Return [x, y] of the center of cell containing provided text 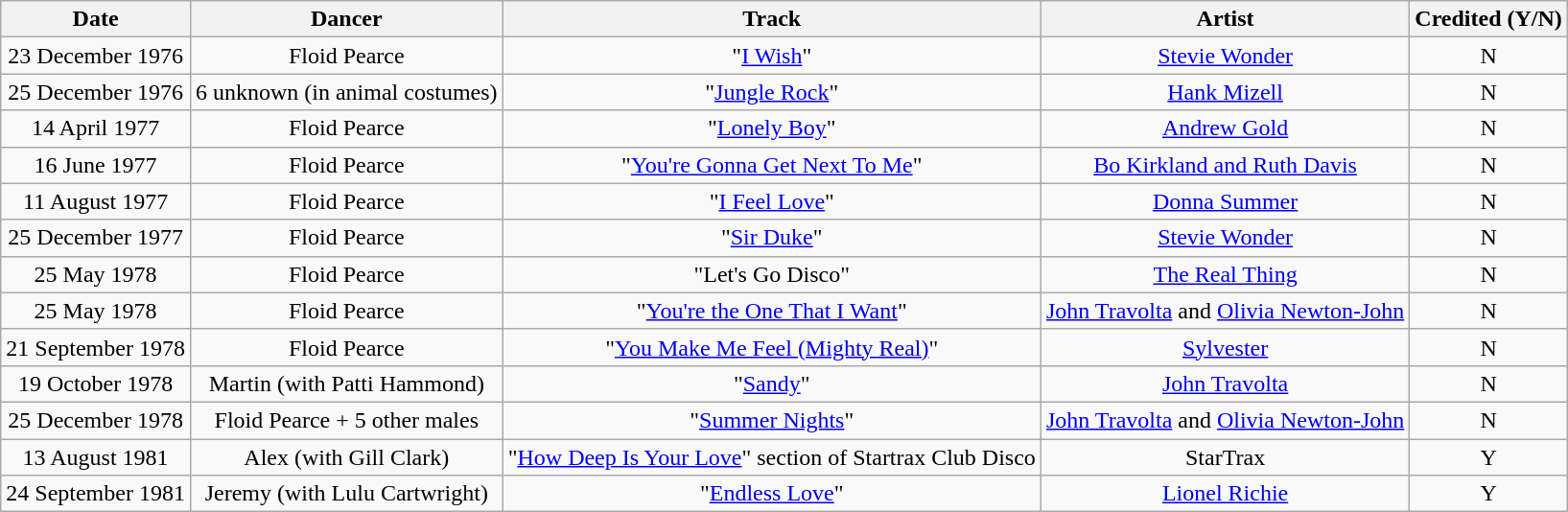
Donna Summer [1225, 201]
Floid Pearce + 5 other males [346, 420]
Alex (with Gill Clark) [346, 457]
The Real Thing [1225, 274]
14 April 1977 [96, 128]
Dancer [346, 19]
"You Make Me Feel (Mighty Real)" [771, 347]
"Endless Love" [771, 494]
"I Feel Love" [771, 201]
25 December 1976 [96, 92]
Lionel Richie [1225, 494]
"I Wish" [771, 56]
"You're Gonna Get Next To Me" [771, 165]
6 unknown (in animal costumes) [346, 92]
Credited (Y/N) [1488, 19]
Jeremy (with Lulu Cartwright) [346, 494]
John Travolta [1225, 384]
"Jungle Rock" [771, 92]
23 December 1976 [96, 56]
Andrew Gold [1225, 128]
24 September 1981 [96, 494]
"Sandy" [771, 384]
"Let's Go Disco" [771, 274]
Bo Kirkland and Ruth Davis [1225, 165]
16 June 1977 [96, 165]
19 October 1978 [96, 384]
Hank Mizell [1225, 92]
Sylvester [1225, 347]
11 August 1977 [96, 201]
Martin (with Patti Hammond) [346, 384]
"Summer Nights" [771, 420]
Artist [1225, 19]
"Lonely Boy" [771, 128]
Date [96, 19]
"How Deep Is Your Love" section of Startrax Club Disco [771, 457]
"You're the One That I Want" [771, 311]
13 August 1981 [96, 457]
25 December 1978 [96, 420]
25 December 1977 [96, 238]
Track [771, 19]
StarTrax [1225, 457]
21 September 1978 [96, 347]
"Sir Duke" [771, 238]
